Identify which cell holds the provided text, then report its [x, y] central coordinate. 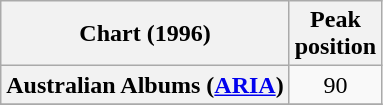
Chart (1996) [145, 34]
Peakposition [335, 34]
90 [335, 85]
Australian Albums (ARIA) [145, 85]
